Scan for the cell matching the given text and deliver its (x, y) coordinate at center. 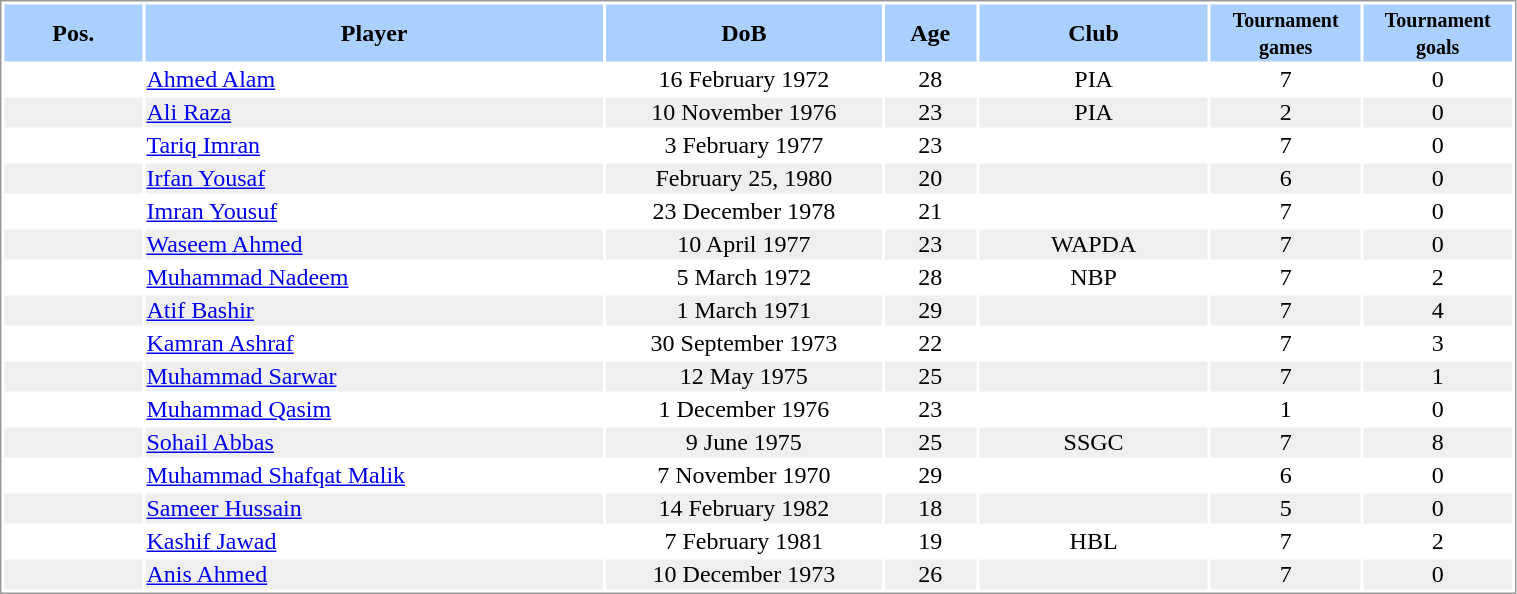
3 (1438, 343)
Muhammad Shafqat Malik (374, 475)
Player (374, 32)
Ali Raza (374, 113)
8 (1438, 443)
Ahmed Alam (374, 79)
20 (930, 179)
9 June 1975 (744, 443)
4 (1438, 311)
Anis Ahmed (374, 575)
Muhammad Nadeem (374, 277)
Age (930, 32)
12 May 1975 (744, 377)
10 April 1977 (744, 245)
Irfan Yousaf (374, 179)
Tournamentgoals (1438, 32)
Atif Bashir (374, 311)
7 November 1970 (744, 475)
30 September 1973 (744, 343)
Kamran Ashraf (374, 343)
1 December 1976 (744, 409)
16 February 1972 (744, 79)
Sohail Abbas (374, 443)
23 December 1978 (744, 211)
Waseem Ahmed (374, 245)
SSGC (1094, 443)
Tariq Imran (374, 145)
26 (930, 575)
3 February 1977 (744, 145)
10 December 1973 (744, 575)
10 November 1976 (744, 113)
Pos. (72, 32)
HBL (1094, 541)
DoB (744, 32)
Muhammad Sarwar (374, 377)
19 (930, 541)
Kashif Jawad (374, 541)
14 February 1982 (744, 509)
7 February 1981 (744, 541)
Tournamentgames (1286, 32)
22 (930, 343)
Muhammad Qasim (374, 409)
5 (1286, 509)
18 (930, 509)
WAPDA (1094, 245)
February 25, 1980 (744, 179)
1 March 1971 (744, 311)
Sameer Hussain (374, 509)
5 March 1972 (744, 277)
Club (1094, 32)
Imran Yousuf (374, 211)
21 (930, 211)
NBP (1094, 277)
